Locate the cell with the specified text and output its [X, Y] center coordinate. 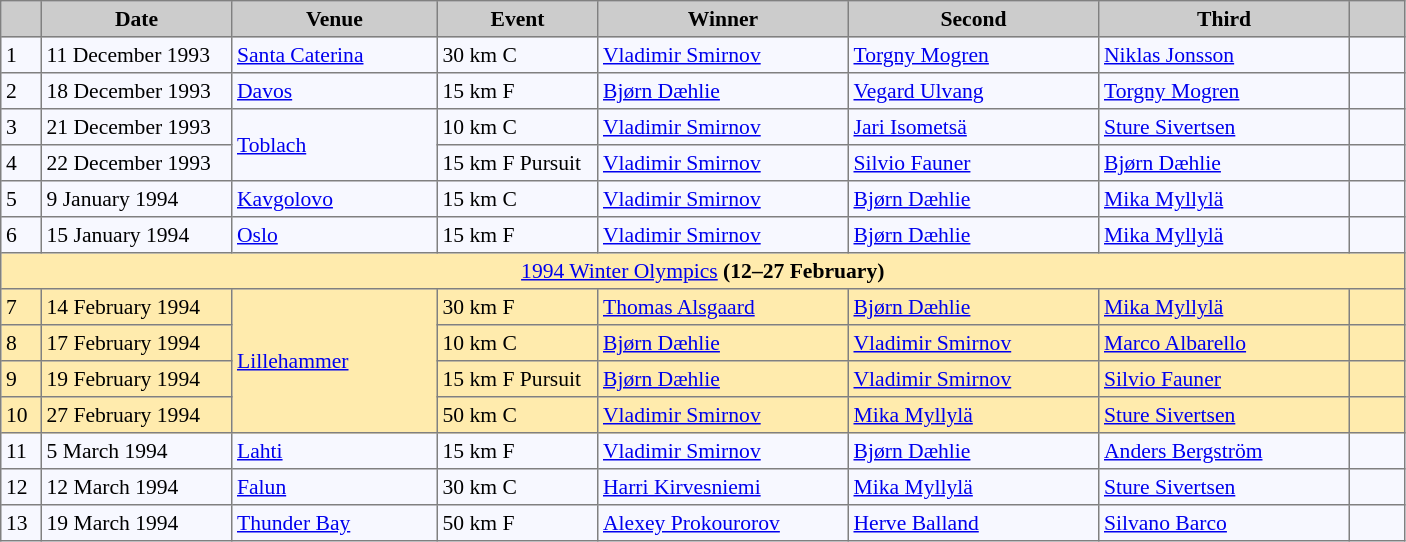
7 [21, 307]
Date [136, 19]
14 February 1994 [136, 307]
Oslo [335, 235]
9 January 1994 [136, 199]
Davos [335, 91]
11 December 1993 [136, 55]
12 March 1994 [136, 487]
Thomas Alsgaard [723, 307]
Silvano Barco [1224, 523]
Niklas Jonsson [1224, 55]
Falun [335, 487]
Venue [335, 19]
18 December 1993 [136, 91]
15 km C [517, 199]
8 [21, 343]
Second [973, 19]
27 February 1994 [136, 415]
Toblach [335, 145]
5 March 1994 [136, 451]
Harri Kirvesniemi [723, 487]
Event [517, 19]
Winner [723, 19]
Herve Balland [973, 523]
6 [21, 235]
Anders Bergström [1224, 451]
3 [21, 127]
11 [21, 451]
17 February 1994 [136, 343]
15 January 1994 [136, 235]
10 [21, 415]
12 [21, 487]
Thunder Bay [335, 523]
21 December 1993 [136, 127]
1 [21, 55]
Vegard Ulvang [973, 91]
4 [21, 163]
Lahti [335, 451]
5 [21, 199]
1994 Winter Olympics (12–27 February) [703, 271]
50 km F [517, 523]
Alexey Prokourorov [723, 523]
2 [21, 91]
13 [21, 523]
50 km C [517, 415]
Third [1224, 19]
Santa Caterina [335, 55]
19 March 1994 [136, 523]
19 February 1994 [136, 379]
Jari Isometsä [973, 127]
Marco Albarello [1224, 343]
Kavgolovo [335, 199]
22 December 1993 [136, 163]
30 km F [517, 307]
9 [21, 379]
Lillehammer [335, 361]
